From the cell containing the given text, extract its center point as (X, Y) coordinate. 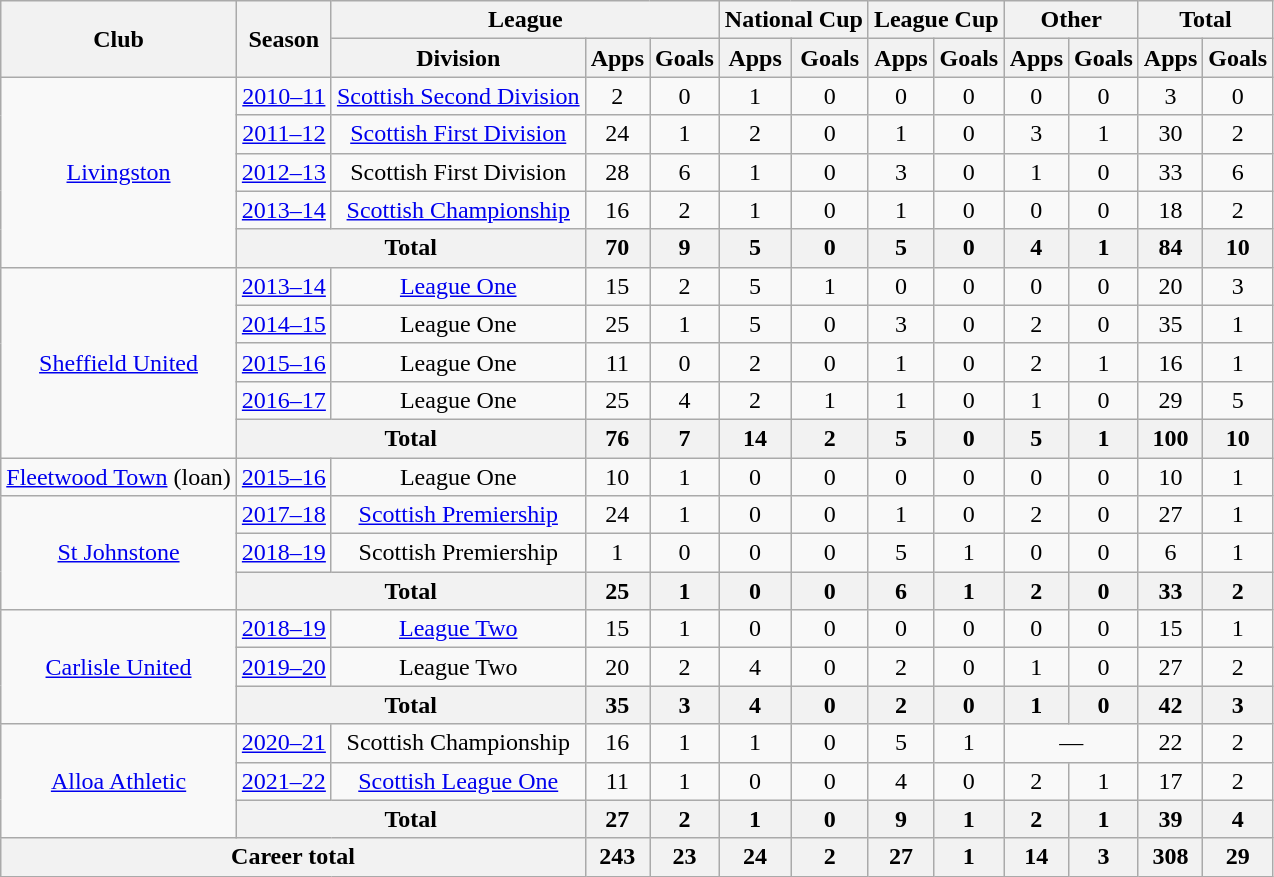
League Cup (936, 20)
League (525, 20)
39 (1170, 819)
2011–12 (284, 134)
70 (617, 248)
7 (685, 438)
Division (458, 58)
84 (1170, 248)
National Cup (794, 20)
18 (1170, 210)
17 (1170, 781)
Livingston (119, 172)
22 (1170, 743)
30 (1170, 134)
28 (617, 172)
Career total (293, 857)
2019–20 (284, 667)
2020–21 (284, 743)
St Johnstone (119, 553)
Carlisle United (119, 667)
Other (1071, 20)
243 (617, 857)
Sheffield United (119, 362)
Scottish Second Division (458, 96)
Alloa Athletic (119, 781)
76 (617, 438)
Club (119, 39)
Scottish League One (458, 781)
23 (685, 857)
2021–22 (284, 781)
— (1071, 743)
100 (1170, 438)
2014–15 (284, 324)
308 (1170, 857)
42 (1170, 705)
2016–17 (284, 400)
2010–11 (284, 96)
Season (284, 39)
2017–18 (284, 515)
2012–13 (284, 172)
Fleetwood Town (loan) (119, 477)
